Provide the (x, y) coordinate of the cell's center where the given text is located.  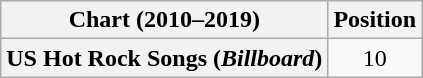
US Hot Rock Songs (Billboard) (164, 58)
Chart (2010–2019) (164, 20)
10 (375, 58)
Position (375, 20)
